Find where the given text appears and provide that cell's center as (x, y) coordinate. 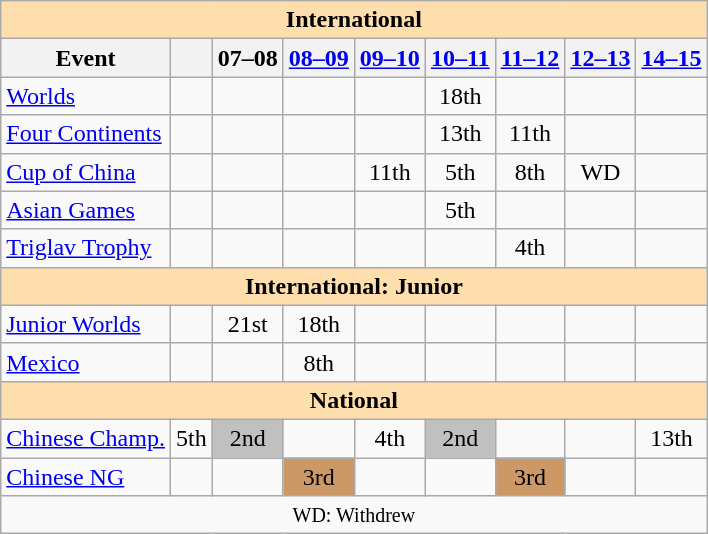
Asian Games (86, 210)
Triglav Trophy (86, 248)
09–10 (390, 58)
Chinese Champ. (86, 438)
11–12 (530, 58)
International: Junior (354, 286)
WD (600, 172)
Junior Worlds (86, 324)
National (354, 400)
12–13 (600, 58)
Worlds (86, 96)
Chinese NG (86, 477)
21st (248, 324)
WD: Withdrew (354, 515)
Event (86, 58)
Cup of China (86, 172)
Four Continents (86, 134)
Mexico (86, 362)
10–11 (460, 58)
07–08 (248, 58)
14–15 (672, 58)
International (354, 20)
08–09 (318, 58)
